For the text-containing cell, return its midpoint in [x, y] coordinate format. 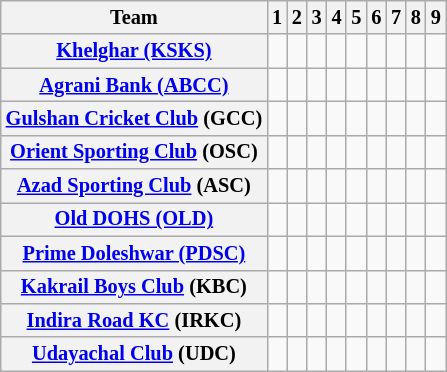
Kakrail Boys Club (KBC) [134, 287]
Gulshan Cricket Club (GCC) [134, 118]
Khelghar (KSKS) [134, 51]
Old DOHS (OLD) [134, 219]
2 [297, 17]
8 [416, 17]
9 [436, 17]
4 [337, 17]
1 [277, 17]
Udayachal Club (UDC) [134, 354]
6 [376, 17]
Orient Sporting Club (OSC) [134, 152]
Indira Road KC (IRKC) [134, 320]
Prime Doleshwar (PDSC) [134, 253]
Agrani Bank (ABCC) [134, 85]
5 [356, 17]
Azad Sporting Club (ASC) [134, 186]
Team [134, 17]
7 [396, 17]
3 [317, 17]
